Return the (X, Y) coordinate for the center point of the cell that contains the specified text.  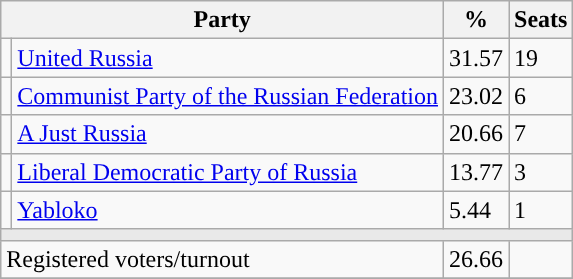
1 (541, 210)
Party (222, 20)
5.44 (476, 210)
A Just Russia (228, 134)
Registered voters/turnout (222, 259)
6 (541, 96)
13.77 (476, 172)
3 (541, 172)
Liberal Democratic Party of Russia (228, 172)
26.66 (476, 259)
Yabloko (228, 210)
19 (541, 58)
31.57 (476, 58)
7 (541, 134)
United Russia (228, 58)
23.02 (476, 96)
20.66 (476, 134)
Communist Party of the Russian Federation (228, 96)
% (476, 20)
Seats (541, 20)
